Detect which cell encompasses the target text, then output its (x, y) center coordinate. 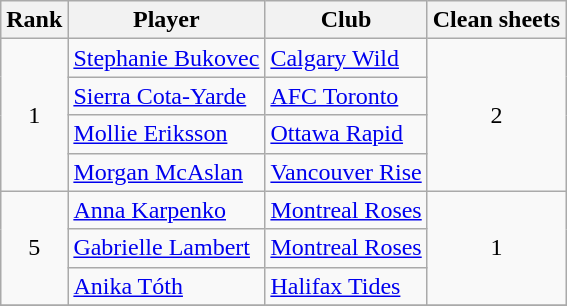
2 (496, 115)
Vancouver Rise (346, 172)
Player (166, 20)
Calgary Wild (346, 58)
Clean sheets (496, 20)
Club (346, 20)
Ottawa Rapid (346, 134)
Mollie Eriksson (166, 134)
Morgan McAslan (166, 172)
5 (34, 248)
Halifax Tides (346, 286)
Anna Karpenko (166, 210)
Anika Tóth (166, 286)
Rank (34, 20)
Sierra Cota-Yarde (166, 96)
AFC Toronto (346, 96)
Gabrielle Lambert (166, 248)
Stephanie Bukovec (166, 58)
